Scan for the cell matching the given text and deliver its [x, y] coordinate at center. 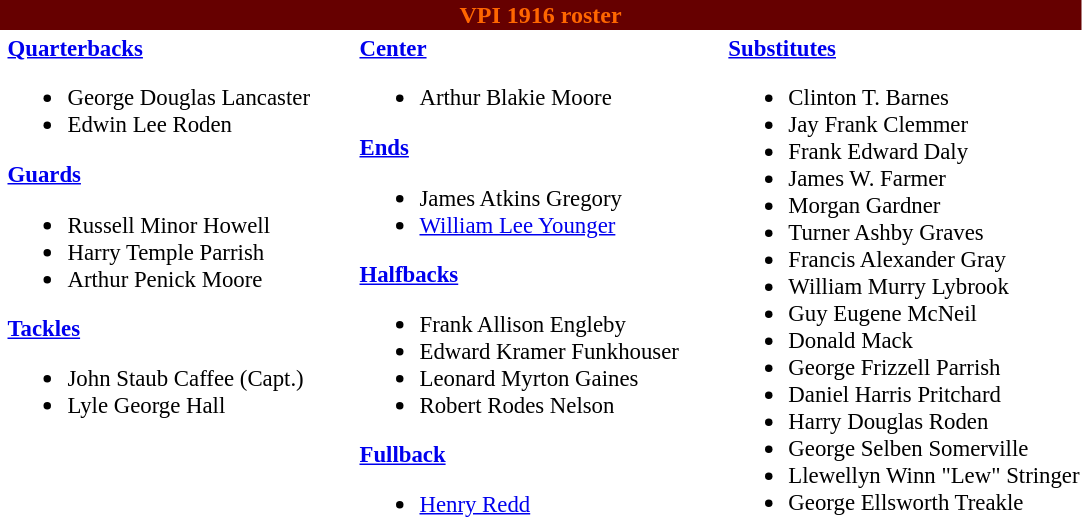
VPI 1916 roster [540, 15]
